From the cell containing the given text, extract its center point as [x, y] coordinate. 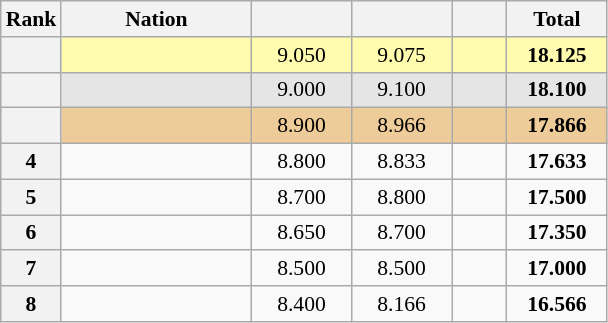
8.166 [402, 304]
18.100 [557, 90]
17.000 [557, 269]
5 [32, 197]
8.900 [301, 126]
9.050 [301, 55]
17.350 [557, 233]
17.500 [557, 197]
8.833 [402, 162]
8.650 [301, 233]
8.400 [301, 304]
8 [32, 304]
9.000 [301, 90]
Nation [156, 19]
Total [557, 19]
Rank [32, 19]
7 [32, 269]
17.633 [557, 162]
9.100 [402, 90]
8.966 [402, 126]
9.075 [402, 55]
18.125 [557, 55]
16.566 [557, 304]
6 [32, 233]
17.866 [557, 126]
4 [32, 162]
